Output the [x, y] coordinate of the center of the cell containing the given text.  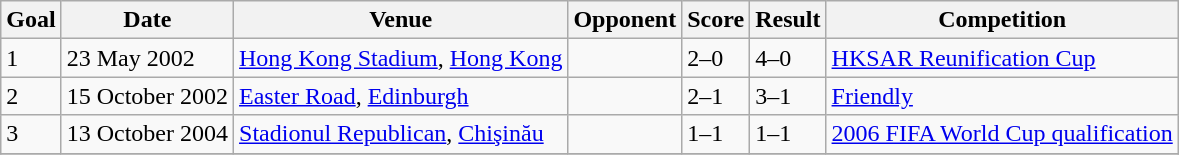
2–0 [716, 58]
1 [31, 58]
Goal [31, 20]
15 October 2002 [147, 96]
Competition [1002, 20]
Result [788, 20]
13 October 2004 [147, 134]
4–0 [788, 58]
2006 FIFA World Cup qualification [1002, 134]
Friendly [1002, 96]
Stadionul Republican, Chişinău [401, 134]
3 [31, 134]
Date [147, 20]
Hong Kong Stadium, Hong Kong [401, 58]
Score [716, 20]
2 [31, 96]
HKSAR Reunification Cup [1002, 58]
3–1 [788, 96]
2–1 [716, 96]
23 May 2002 [147, 58]
Venue [401, 20]
Opponent [625, 20]
Easter Road, Edinburgh [401, 96]
